Scan for the cell matching the given text and deliver its [X, Y] coordinate at center. 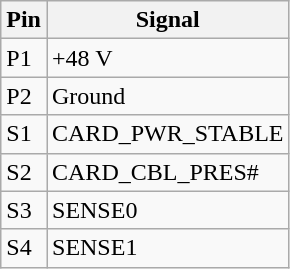
S2 [24, 172]
CARD_PWR_STABLE [168, 134]
S3 [24, 210]
P1 [24, 58]
S1 [24, 134]
Pin [24, 20]
Ground [168, 96]
P2 [24, 96]
Signal [168, 20]
SENSE1 [168, 248]
SENSE0 [168, 210]
S4 [24, 248]
+48 V [168, 58]
CARD_CBL_PRES# [168, 172]
